Search for the cell housing the specified text and yield its [x, y] center coordinate. 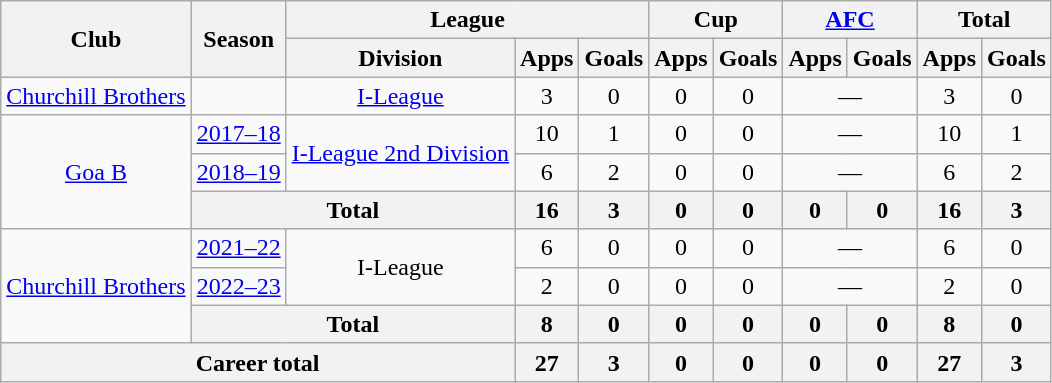
Career total [258, 362]
Club [96, 39]
I-League 2nd Division [400, 153]
2017–18 [238, 134]
Cup [716, 20]
League [468, 20]
Division [400, 58]
2018–19 [238, 172]
AFC [850, 20]
2021–22 [238, 248]
Season [238, 39]
2022–23 [238, 286]
Goa B [96, 172]
